From the cell containing the given text, extract its center point as [X, Y] coordinate. 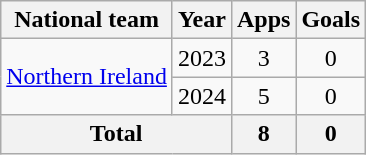
Total [116, 134]
National team [87, 20]
5 [263, 96]
3 [263, 58]
2024 [202, 96]
Year [202, 20]
Goals [331, 20]
2023 [202, 58]
8 [263, 134]
Apps [263, 20]
Northern Ireland [87, 77]
